Extract the [X, Y] coordinate from the center of the cell holding the provided text.  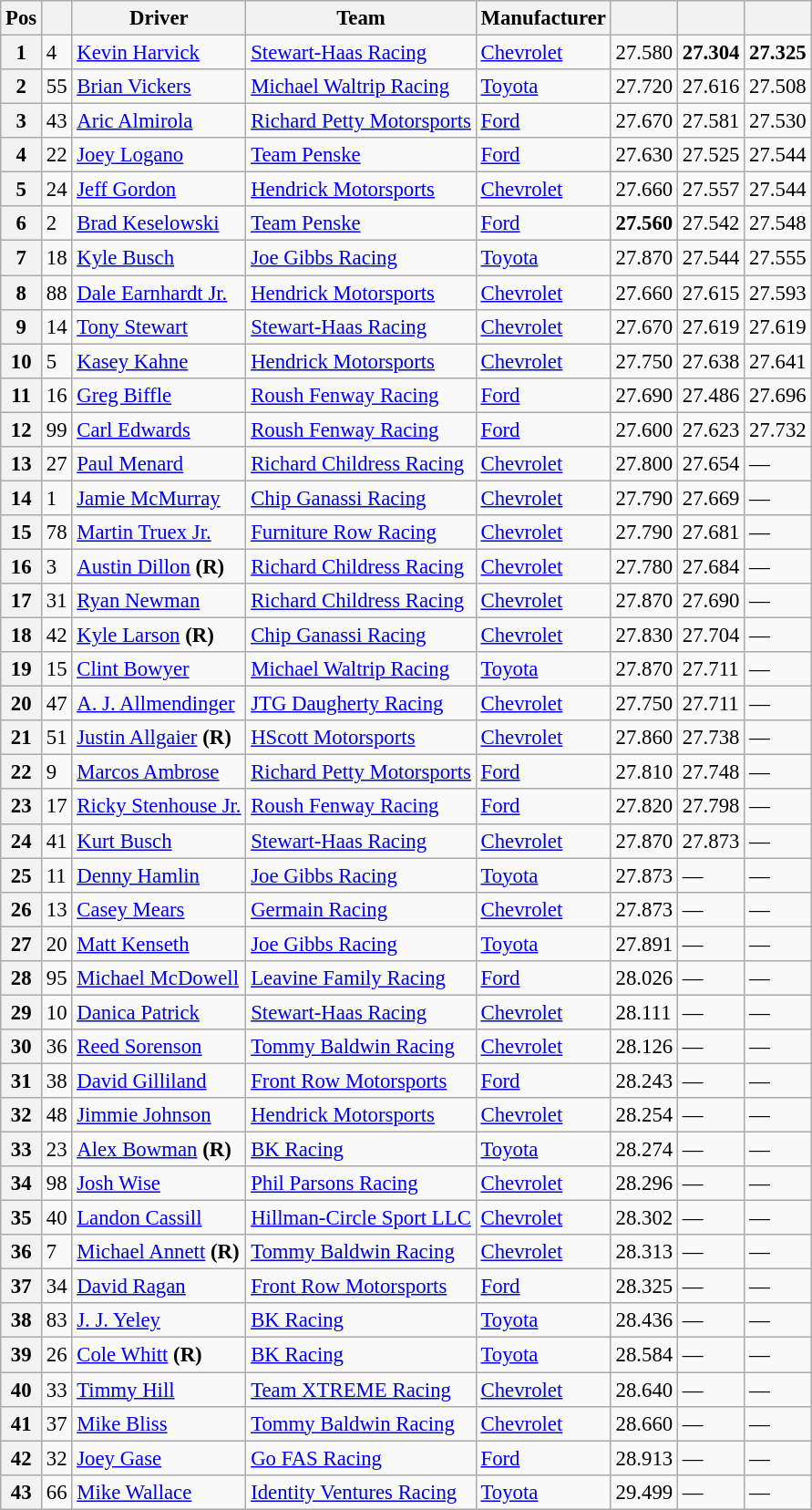
27.615 [711, 293]
Ryan Newman [159, 601]
Dale Earnhardt Jr. [159, 293]
Timmy Hill [159, 1390]
27.641 [778, 361]
66 [57, 1492]
Michael McDowell [159, 978]
27.830 [643, 636]
27.798 [711, 807]
28.026 [643, 978]
Tony Stewart [159, 326]
12 [22, 429]
28.302 [643, 1218]
28.325 [643, 1287]
Jeff Gordon [159, 190]
98 [57, 1184]
Brian Vickers [159, 87]
Go FAS Racing [361, 1458]
Martin Truex Jr. [159, 533]
Danica Patrick [159, 1012]
47 [57, 704]
27.638 [711, 361]
A. J. Allmendinger [159, 704]
27.548 [778, 223]
Ricky Stenhouse Jr. [159, 807]
27.560 [643, 223]
51 [57, 738]
28.640 [643, 1390]
Phil Parsons Racing [361, 1184]
27.630 [643, 155]
David Gilliland [159, 1081]
27.486 [711, 395]
19 [22, 669]
Kyle Larson (R) [159, 636]
Jamie McMurray [159, 498]
27.623 [711, 429]
Greg Biffle [159, 395]
Matt Kenseth [159, 944]
Clint Bowyer [159, 669]
Marcos Ambrose [159, 772]
28.254 [643, 1115]
27.800 [643, 464]
27.891 [643, 944]
27.530 [778, 121]
Paul Menard [159, 464]
Austin Dillon (R) [159, 566]
6 [22, 223]
27.616 [711, 87]
29.499 [643, 1492]
Kasey Kahne [159, 361]
JTG Daugherty Racing [361, 704]
Alex Bowman (R) [159, 1150]
27.780 [643, 566]
27.508 [778, 87]
27.557 [711, 190]
27.720 [643, 87]
88 [57, 293]
Carl Edwards [159, 429]
Team [361, 18]
Kurt Busch [159, 841]
25 [22, 875]
Justin Allgaier (R) [159, 738]
99 [57, 429]
Aric Almirola [159, 121]
Michael Annett (R) [159, 1252]
David Ragan [159, 1287]
Germain Racing [361, 909]
Manufacturer [543, 18]
39 [22, 1355]
27.325 [778, 53]
Hillman-Circle Sport LLC [361, 1218]
Pos [22, 18]
8 [22, 293]
27.580 [643, 53]
27.696 [778, 395]
Leavine Family Racing [361, 978]
48 [57, 1115]
Team XTREME Racing [361, 1390]
Cole Whitt (R) [159, 1355]
Reed Sorenson [159, 1047]
28.913 [643, 1458]
27.581 [711, 121]
35 [22, 1218]
27.704 [711, 636]
J. J. Yeley [159, 1321]
27.600 [643, 429]
Brad Keselowski [159, 223]
27.810 [643, 772]
Mike Wallace [159, 1492]
27.542 [711, 223]
28.243 [643, 1081]
Driver [159, 18]
27.525 [711, 155]
Joey Logano [159, 155]
28.296 [643, 1184]
21 [22, 738]
28.313 [643, 1252]
27.860 [643, 738]
27.738 [711, 738]
55 [57, 87]
Identity Ventures Racing [361, 1492]
28.126 [643, 1047]
Casey Mears [159, 909]
30 [22, 1047]
Mike Bliss [159, 1423]
Kevin Harvick [159, 53]
27.732 [778, 429]
Jimmie Johnson [159, 1115]
95 [57, 978]
27.669 [711, 498]
27.555 [778, 258]
27.654 [711, 464]
27.684 [711, 566]
28.436 [643, 1321]
28.584 [643, 1355]
Landon Cassill [159, 1218]
27.593 [778, 293]
78 [57, 533]
83 [57, 1321]
28 [22, 978]
27.820 [643, 807]
28.660 [643, 1423]
Joey Gase [159, 1458]
27.748 [711, 772]
27.681 [711, 533]
Denny Hamlin [159, 875]
28.274 [643, 1150]
Furniture Row Racing [361, 533]
HScott Motorsports [361, 738]
28.111 [643, 1012]
Kyle Busch [159, 258]
Josh Wise [159, 1184]
29 [22, 1012]
27.304 [711, 53]
